Scan for the cell matching the given text and deliver its (x, y) coordinate at center. 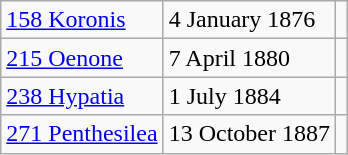
4 January 1876 (249, 20)
238 Hypatia (82, 96)
271 Penthesilea (82, 134)
1 July 1884 (249, 96)
215 Oenone (82, 58)
158 Koronis (82, 20)
7 April 1880 (249, 58)
13 October 1887 (249, 134)
